From the cell containing the given text, extract its center point as (x, y) coordinate. 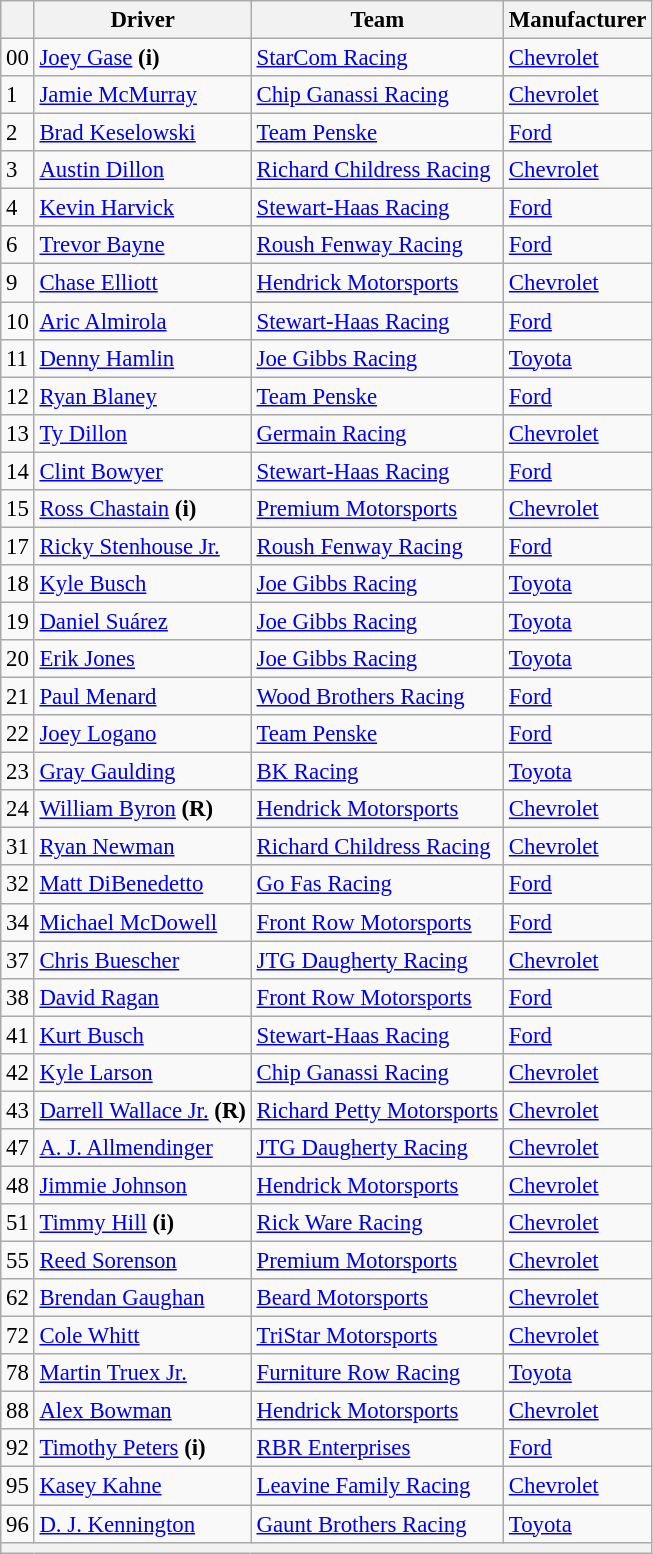
34 (18, 922)
Jimmie Johnson (142, 1185)
Joey Gase (i) (142, 58)
Rick Ware Racing (377, 1223)
Jamie McMurray (142, 95)
Reed Sorenson (142, 1261)
Kevin Harvick (142, 208)
14 (18, 471)
55 (18, 1261)
D. J. Kennington (142, 1524)
Manufacturer (578, 20)
Team (377, 20)
1 (18, 95)
Matt DiBenedetto (142, 885)
Michael McDowell (142, 922)
Joey Logano (142, 734)
2 (18, 133)
TriStar Motorsports (377, 1336)
Go Fas Racing (377, 885)
17 (18, 546)
Chase Elliott (142, 283)
Denny Hamlin (142, 358)
Cole Whitt (142, 1336)
StarCom Racing (377, 58)
Ryan Blaney (142, 396)
15 (18, 509)
Ryan Newman (142, 847)
62 (18, 1298)
32 (18, 885)
Richard Petty Motorsports (377, 1110)
10 (18, 321)
31 (18, 847)
David Ragan (142, 997)
20 (18, 659)
Aric Almirola (142, 321)
Brendan Gaughan (142, 1298)
92 (18, 1449)
12 (18, 396)
Darrell Wallace Jr. (R) (142, 1110)
Austin Dillon (142, 170)
95 (18, 1486)
11 (18, 358)
00 (18, 58)
Kyle Larson (142, 1073)
42 (18, 1073)
Kurt Busch (142, 1035)
72 (18, 1336)
Chris Buescher (142, 960)
Kyle Busch (142, 584)
9 (18, 283)
18 (18, 584)
21 (18, 697)
Trevor Bayne (142, 245)
Martin Truex Jr. (142, 1373)
43 (18, 1110)
47 (18, 1148)
Furniture Row Racing (377, 1373)
Timothy Peters (i) (142, 1449)
88 (18, 1411)
Leavine Family Racing (377, 1486)
Daniel Suárez (142, 621)
48 (18, 1185)
13 (18, 433)
Timmy Hill (i) (142, 1223)
Ty Dillon (142, 433)
Driver (142, 20)
Beard Motorsports (377, 1298)
Gaunt Brothers Racing (377, 1524)
96 (18, 1524)
51 (18, 1223)
Erik Jones (142, 659)
22 (18, 734)
Brad Keselowski (142, 133)
24 (18, 809)
37 (18, 960)
Kasey Kahne (142, 1486)
BK Racing (377, 772)
38 (18, 997)
Clint Bowyer (142, 471)
78 (18, 1373)
23 (18, 772)
Wood Brothers Racing (377, 697)
6 (18, 245)
3 (18, 170)
RBR Enterprises (377, 1449)
41 (18, 1035)
Germain Racing (377, 433)
Ricky Stenhouse Jr. (142, 546)
William Byron (R) (142, 809)
Alex Bowman (142, 1411)
Gray Gaulding (142, 772)
Paul Menard (142, 697)
4 (18, 208)
Ross Chastain (i) (142, 509)
19 (18, 621)
A. J. Allmendinger (142, 1148)
